For the text-containing cell, return its midpoint in (X, Y) coordinate format. 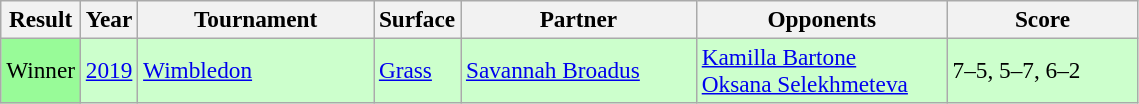
Result (41, 19)
Winner (41, 70)
Score (1042, 19)
Partner (579, 19)
Kamilla Bartone Oksana Selekhmeteva (822, 70)
7–5, 5–7, 6–2 (1042, 70)
Wimbledon (256, 70)
Year (108, 19)
2019 (108, 70)
Opponents (822, 19)
Surface (418, 19)
Savannah Broadus (579, 70)
Tournament (256, 19)
Grass (418, 70)
